Return the [x, y] coordinate for the center point of the cell that contains the specified text.  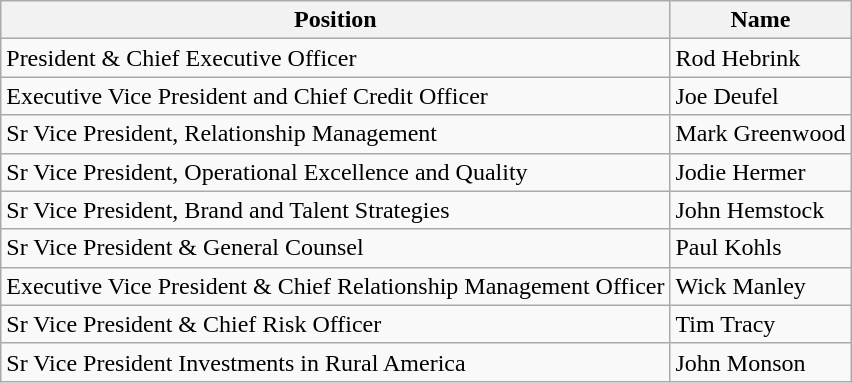
Sr Vice President & General Counsel [336, 248]
Rod Hebrink [760, 58]
Sr Vice President Investments in Rural America [336, 362]
Position [336, 20]
Executive Vice President and Chief Credit Officer [336, 96]
Paul Kohls [760, 248]
Wick Manley [760, 286]
Sr Vice President, Relationship Management [336, 134]
John Hemstock [760, 210]
Sr Vice President, Brand and Talent Strategies [336, 210]
Jodie Hermer [760, 172]
President & Chief Executive Officer [336, 58]
Sr Vice President, Operational Excellence and Quality [336, 172]
Joe Deufel [760, 96]
John Monson [760, 362]
Executive Vice President & Chief Relationship Management Officer [336, 286]
Name [760, 20]
Mark Greenwood [760, 134]
Tim Tracy [760, 324]
Sr Vice President & Chief Risk Officer [336, 324]
